Detect which cell encompasses the target text, then output its (x, y) center coordinate. 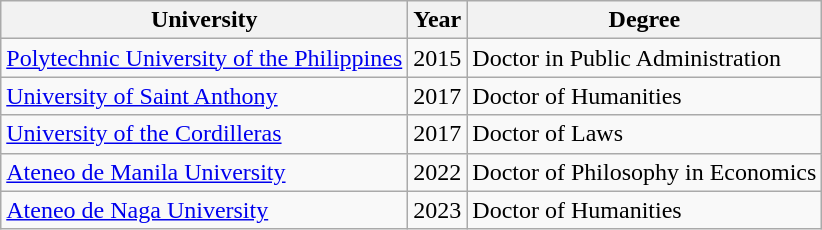
2015 (438, 58)
Year (438, 20)
Degree (644, 20)
Ateneo de Manila University (204, 172)
Ateneo de Naga University (204, 210)
University (204, 20)
Doctor in Public Administration (644, 58)
2022 (438, 172)
Polytechnic University of the Philippines (204, 58)
2023 (438, 210)
Doctor of Laws (644, 134)
University of Saint Anthony (204, 96)
University of the Cordilleras (204, 134)
Doctor of Philosophy in Economics (644, 172)
